Identify which cell holds the provided text, then report its (x, y) central coordinate. 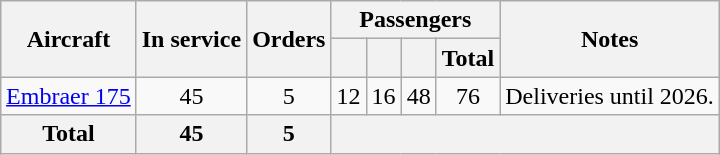
In service (191, 39)
Embraer 175 (69, 96)
76 (468, 96)
16 (384, 96)
Deliveries until 2026. (610, 96)
Notes (610, 39)
Aircraft (69, 39)
48 (418, 96)
12 (348, 96)
Orders (289, 39)
Passengers (416, 20)
